Extract the [X, Y] coordinate from the center of the cell holding the provided text.  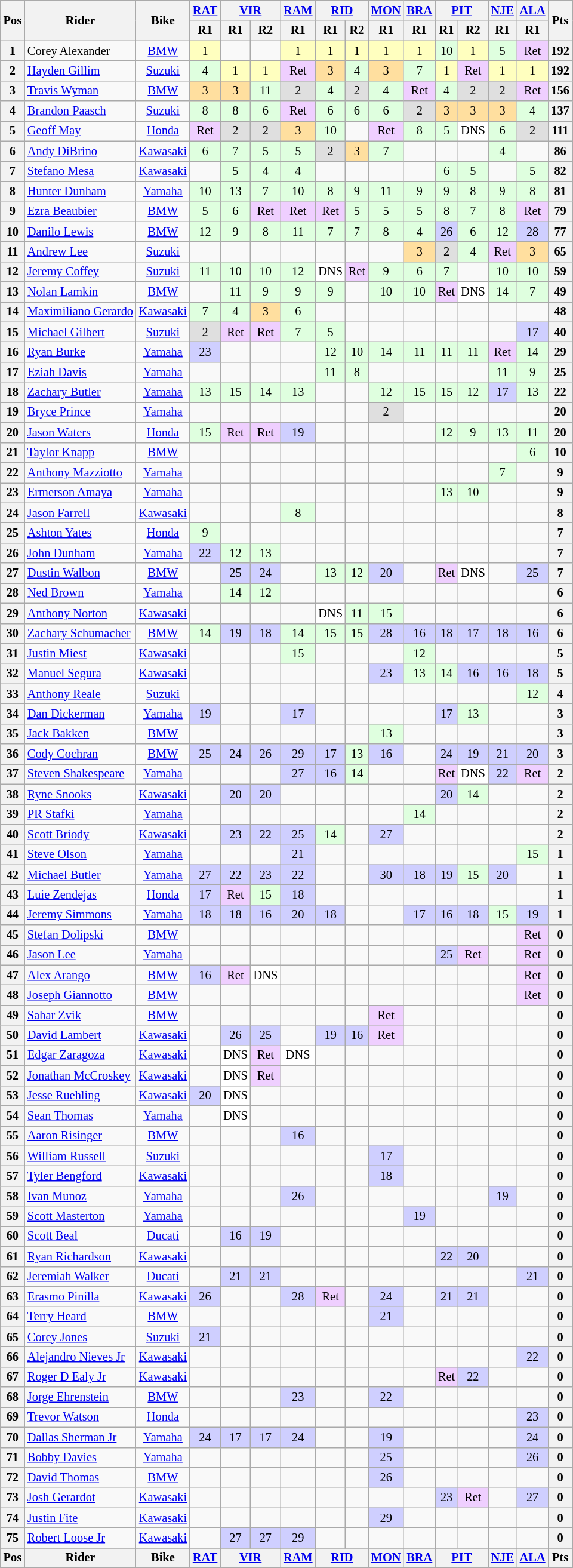
Ashton Yates [80, 533]
Zachary Butler [80, 392]
Hayden Gillim [80, 70]
Nolan Lamkin [80, 292]
70 [13, 1437]
156 [560, 91]
Maximiliano Gerardo [80, 312]
72 [13, 1477]
Danilo Lewis [80, 232]
43 [13, 894]
36 [13, 754]
53 [13, 1096]
41 [13, 854]
Ryan Richardson [80, 1256]
Sean Thomas [80, 1115]
58 [13, 1196]
David Lambert [80, 1035]
38 [13, 794]
46 [13, 955]
Zachary Schumacher [80, 634]
50 [13, 1035]
Sahar Zvik [80, 1015]
Luie Zendejas [80, 894]
Ryne Snooks [80, 794]
Brandon Paasch [80, 111]
Jeremy Coffey [80, 272]
73 [13, 1498]
51 [13, 1055]
Scott Briody [80, 834]
Jason Lee [80, 955]
Jason Farrell [80, 513]
Bryce Prince [80, 412]
47 [13, 975]
Erasmo Pinilla [80, 1296]
69 [13, 1417]
62 [13, 1277]
Ezra Beaubier [80, 211]
Jesse Ruehling [80, 1096]
75 [13, 1538]
Eziah Davis [80, 372]
67 [13, 1377]
35 [13, 734]
Edgar Zaragoza [80, 1055]
Tyler Bengford [80, 1176]
42 [13, 875]
William Russell [80, 1156]
71 [13, 1458]
Jeremiah Walker [80, 1277]
Anthony Reale [80, 694]
Dustin Walbon [80, 573]
PR Stafki [80, 814]
Alex Arango [80, 975]
Jorge Ehrenstein [80, 1397]
Scott Beal [80, 1236]
55 [13, 1136]
66 [13, 1357]
Steve Olson [80, 854]
Anthony Norton [80, 613]
Ivan Munoz [80, 1196]
68 [13, 1397]
61 [13, 1256]
137 [560, 111]
56 [13, 1156]
Dan Dickerman [80, 714]
64 [13, 1317]
Anthony Mazziotto [80, 472]
Andrew Lee [80, 251]
Corey Alexander [80, 51]
Aaron Risinger [80, 1136]
54 [13, 1115]
Justin Miest [80, 653]
Joseph Giannotto [80, 995]
Ermerson Amaya [80, 493]
44 [13, 915]
Michael Butler [80, 875]
David Thomas [80, 1477]
Dallas Sherman Jr [80, 1437]
74 [13, 1518]
Justin Fite [80, 1518]
32 [13, 674]
37 [13, 774]
33 [13, 694]
Jack Bakken [80, 734]
Travis Wyman [80, 91]
79 [560, 211]
Corey Jones [80, 1337]
Bobby Davies [80, 1458]
Scott Masterton [80, 1216]
Ryan Burke [80, 352]
77 [560, 232]
Roger D Ealy Jr [80, 1377]
31 [13, 653]
45 [13, 935]
39 [13, 814]
Stefan Dolipski [80, 935]
Trevor Watson [80, 1417]
Steven Shakespeare [80, 774]
60 [13, 1236]
57 [13, 1176]
Cody Cochran [80, 754]
52 [13, 1075]
Jeremy Simmons [80, 915]
Jonathan McCroskey [80, 1075]
63 [13, 1296]
Michael Gilbert [80, 332]
Jason Waters [80, 432]
Taylor Knapp [80, 453]
Ned Brown [80, 593]
82 [560, 171]
John Dunham [80, 553]
Alejandro Nieves Jr [80, 1357]
86 [560, 151]
Josh Gerardot [80, 1498]
Hunter Dunham [80, 191]
Robert Loose Jr [80, 1538]
34 [13, 714]
Stefano Mesa [80, 171]
Geoff May [80, 131]
Andy DiBrino [80, 151]
Terry Heard [80, 1317]
81 [560, 191]
111 [560, 131]
Manuel Segura [80, 674]
